Determine the (X, Y) coordinate at the center of the cell enclosing the given text.  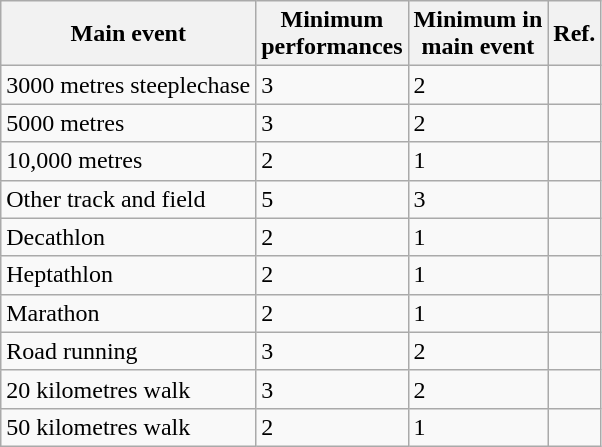
Main event (128, 34)
Minimumperformances (332, 34)
5000 metres (128, 123)
Marathon (128, 313)
5 (332, 199)
Decathlon (128, 237)
Heptathlon (128, 275)
10,000 metres (128, 161)
3000 metres steeplechase (128, 85)
Road running (128, 351)
Other track and field (128, 199)
Minimum inmain event (478, 34)
Ref. (574, 34)
20 kilometres walk (128, 389)
50 kilometres walk (128, 427)
